Extract the [x, y] coordinate from the center of the cell holding the provided text.  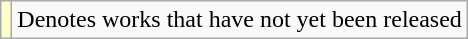
Denotes works that have not yet been released [240, 20]
